Provide the (X, Y) coordinate of the cell's center where the given text is located.  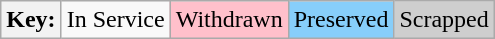
Withdrawn (229, 20)
Scrapped (444, 20)
Preserved (341, 20)
Key: (31, 20)
In Service (116, 20)
